Determine the (X, Y) coordinate at the center of the cell enclosing the given text.  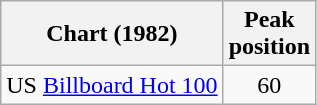
Peakposition (269, 34)
60 (269, 85)
US Billboard Hot 100 (112, 85)
Chart (1982) (112, 34)
